From the cell containing the given text, extract its center point as (X, Y) coordinate. 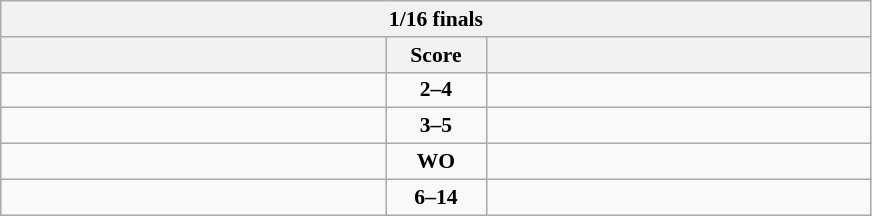
Score (436, 55)
WO (436, 162)
1/16 finals (436, 19)
6–14 (436, 197)
3–5 (436, 126)
2–4 (436, 90)
